Extract the [X, Y] coordinate from the center of the cell holding the provided text.  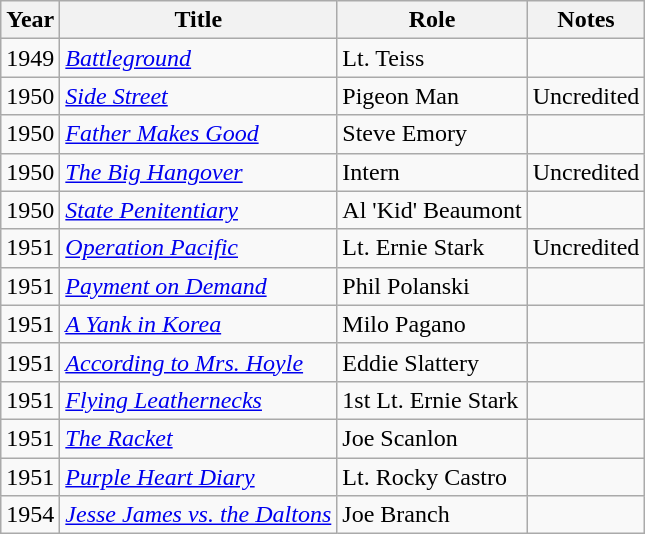
The Big Hangover [198, 172]
Side Street [198, 96]
Title [198, 20]
Lt. Rocky Castro [432, 477]
Role [432, 20]
Joe Scanlon [432, 438]
Al 'Kid' Beaumont [432, 210]
Father Makes Good [198, 134]
Payment on Demand [198, 286]
Intern [432, 172]
Milo Pagano [432, 324]
Operation Pacific [198, 248]
Lt. Teiss [432, 58]
Purple Heart Diary [198, 477]
Lt. Ernie Stark [432, 248]
Pigeon Man [432, 96]
According to Mrs. Hoyle [198, 362]
The Racket [198, 438]
State Penitentiary [198, 210]
1st Lt. Ernie Stark [432, 400]
1954 [30, 515]
Notes [586, 20]
Jesse James vs. the Daltons [198, 515]
Joe Branch [432, 515]
A Yank in Korea [198, 324]
Flying Leathernecks [198, 400]
Battleground [198, 58]
Year [30, 20]
Phil Polanski [432, 286]
Steve Emory [432, 134]
Eddie Slattery [432, 362]
1949 [30, 58]
